Determine the (X, Y) coordinate at the center of the cell enclosing the given text.  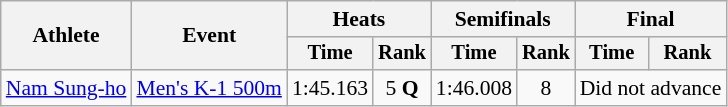
Heats (359, 19)
1:46.008 (474, 88)
Did not advance (651, 88)
1:45.163 (330, 88)
Nam Sung-ho (66, 88)
Athlete (66, 36)
Event (209, 36)
Men's K-1 500m (209, 88)
Semifinals (503, 19)
8 (546, 88)
Final (651, 19)
5 Q (402, 88)
